Return the [x, y] coordinate for the center point of the cell that contains the specified text.  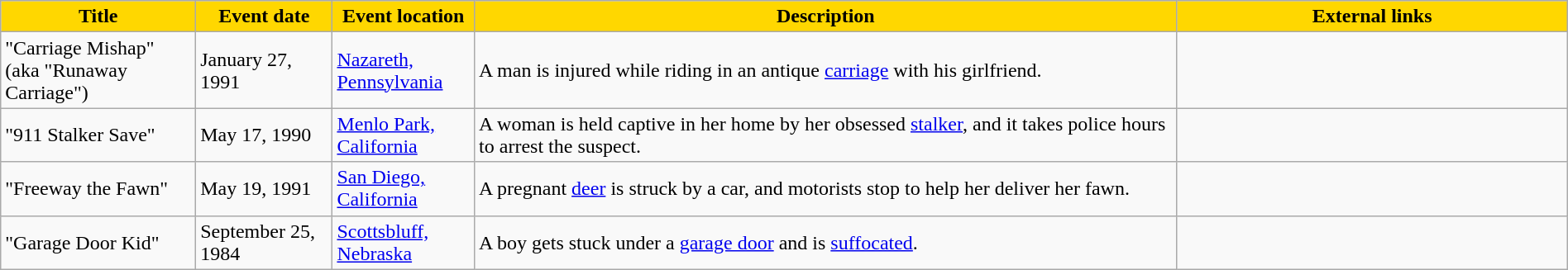
"911 Stalker Save" [98, 135]
San Diego, California [404, 188]
A woman is held captive in her home by her obsessed stalker, and it takes police hours to arrest the suspect. [826, 135]
September 25, 1984 [265, 243]
Event location [404, 17]
A man is injured while riding in an antique carriage with his girlfriend. [826, 70]
Scottsbluff, Nebraska [404, 243]
Event date [265, 17]
"Carriage Mishap" (aka "Runaway Carriage") [98, 70]
Description [826, 17]
January 27, 1991 [265, 70]
Menlo Park, California [404, 135]
Nazareth, Pennsylvania [404, 70]
Title [98, 17]
May 19, 1991 [265, 188]
May 17, 1990 [265, 135]
"Garage Door Kid" [98, 243]
External links [1372, 17]
A boy gets stuck under a garage door and is suffocated. [826, 243]
"Freeway the Fawn" [98, 188]
A pregnant deer is struck by a car, and motorists stop to help her deliver her fawn. [826, 188]
